Detect which cell encompasses the target text, then output its (X, Y) center coordinate. 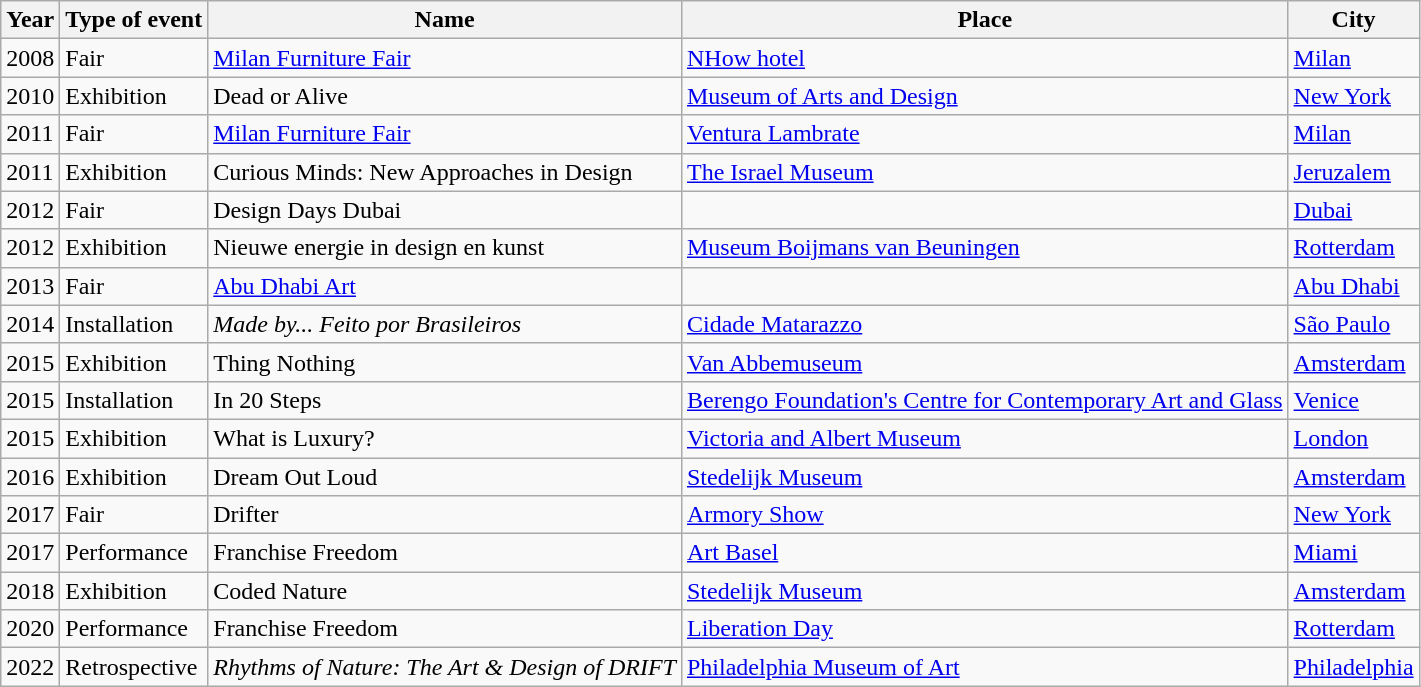
London (1354, 438)
Nieuwe energie in design en kunst (445, 248)
City (1354, 20)
Miami (1354, 553)
Thing Nothing (445, 362)
Curious Minds: New Approaches in Design (445, 172)
Design Days Dubai (445, 210)
Name (445, 20)
Berengo Foundation's Centre for Contemporary Art and Glass (984, 400)
São Paulo (1354, 324)
2013 (30, 286)
Victoria and Albert Museum (984, 438)
Dream Out Loud (445, 477)
Philadelphia Museum of Art (984, 667)
Year (30, 20)
2008 (30, 58)
Place (984, 20)
In 20 Steps (445, 400)
2016 (30, 477)
Rhythms of Nature: The Art & Design of DRIFT (445, 667)
2010 (30, 96)
2020 (30, 629)
Dubai (1354, 210)
Drifter (445, 515)
Art Basel (984, 553)
Type of event (134, 20)
Dead or Alive (445, 96)
2018 (30, 591)
Van Abbemuseum (984, 362)
Abu Dhabi Art (445, 286)
Coded Nature (445, 591)
Venice (1354, 400)
Museum Boijmans van Beuningen (984, 248)
Philadelphia (1354, 667)
Museum of Arts and Design (984, 96)
Made by... Feito por Brasileiros (445, 324)
Ventura Lambrate (984, 134)
The Israel Museum (984, 172)
What is Luxury? (445, 438)
Cidade Matarazzo (984, 324)
Jeruzalem (1354, 172)
Armory Show (984, 515)
2022 (30, 667)
NHow hotel (984, 58)
Retrospective (134, 667)
Abu Dhabi (1354, 286)
2014 (30, 324)
Liberation Day (984, 629)
